Find where the given text appears and provide that cell's center as [x, y] coordinate. 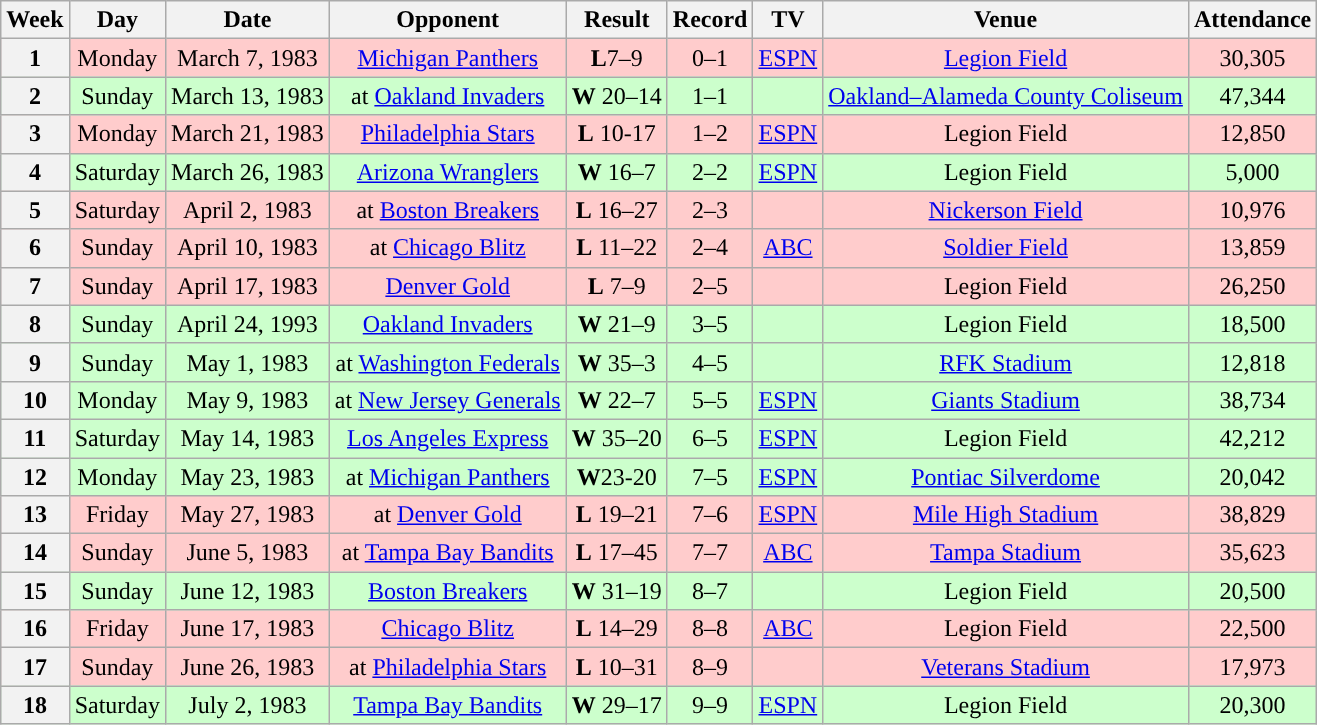
20,500 [1252, 591]
38,829 [1252, 515]
Date [248, 20]
20,300 [1252, 705]
2–4 [710, 248]
Tampa Bay Bandits [448, 705]
W 35–3 [616, 362]
13 [35, 515]
Attendance [1252, 20]
1 [35, 58]
Boston Breakers [448, 591]
11 [35, 438]
3–5 [710, 324]
Result [616, 20]
Denver Gold [448, 286]
April 10, 1983 [248, 248]
9–9 [710, 705]
W 16–7 [616, 172]
26,250 [1252, 286]
8 [35, 324]
Venue [1006, 20]
July 2, 1983 [248, 705]
Day [117, 20]
7 [35, 286]
Pontiac Silverdome [1006, 477]
12 [35, 477]
May 27, 1983 [248, 515]
RFK Stadium [1006, 362]
at Denver Gold [448, 515]
47,344 [1252, 96]
W 21–9 [616, 324]
Arizona Wranglers [448, 172]
L 19–21 [616, 515]
10 [35, 400]
Giants Stadium [1006, 400]
W 35–20 [616, 438]
May 14, 1983 [248, 438]
at Michigan Panthers [448, 477]
8–8 [710, 629]
6–5 [710, 438]
at Philadelphia Stars [448, 667]
12,850 [1252, 134]
Tampa Stadium [1006, 553]
Opponent [448, 20]
at New Jersey Generals [448, 400]
TV [788, 20]
L 7–9 [616, 286]
2–3 [710, 210]
June 26, 1983 [248, 667]
15 [35, 591]
7–5 [710, 477]
12,818 [1252, 362]
March 21, 1983 [248, 134]
17,973 [1252, 667]
March 26, 1983 [248, 172]
Los Angeles Express [448, 438]
3 [35, 134]
L 16–27 [616, 210]
2–5 [710, 286]
5 [35, 210]
22,500 [1252, 629]
W23-20 [616, 477]
17 [35, 667]
May 9, 1983 [248, 400]
8–9 [710, 667]
4 [35, 172]
1–1 [710, 96]
13,859 [1252, 248]
Mile High Stadium [1006, 515]
6 [35, 248]
May 1, 1983 [248, 362]
W 20–14 [616, 96]
W 29–17 [616, 705]
April 24, 1993 [248, 324]
at Washington Federals [448, 362]
June 17, 1983 [248, 629]
18,500 [1252, 324]
April 17, 1983 [248, 286]
June 5, 1983 [248, 553]
June 12, 1983 [248, 591]
May 23, 1983 [248, 477]
L 14–29 [616, 629]
April 2, 1983 [248, 210]
Oakland–Alameda County Coliseum [1006, 96]
Soldier Field [1006, 248]
5,000 [1252, 172]
7–6 [710, 515]
1–2 [710, 134]
L 10-17 [616, 134]
Record [710, 20]
at Boston Breakers [448, 210]
L 11–22 [616, 248]
at Chicago Blitz [448, 248]
20,042 [1252, 477]
Week [35, 20]
42,212 [1252, 438]
W 31–19 [616, 591]
14 [35, 553]
L 10–31 [616, 667]
Philadelphia Stars [448, 134]
Chicago Blitz [448, 629]
35,623 [1252, 553]
8–7 [710, 591]
18 [35, 705]
Veterans Stadium [1006, 667]
Nickerson Field [1006, 210]
L 17–45 [616, 553]
30,305 [1252, 58]
March 13, 1983 [248, 96]
L7–9 [616, 58]
Oakland Invaders [448, 324]
at Oakland Invaders [448, 96]
at Tampa Bay Bandits [448, 553]
W 22–7 [616, 400]
Michigan Panthers [448, 58]
7–7 [710, 553]
16 [35, 629]
2–2 [710, 172]
2 [35, 96]
5–5 [710, 400]
4–5 [710, 362]
38,734 [1252, 400]
0–1 [710, 58]
March 7, 1983 [248, 58]
10,976 [1252, 210]
9 [35, 362]
